Determine the [X, Y] coordinate at the center of the cell enclosing the given text.  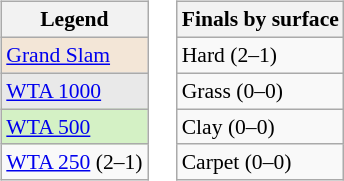
WTA 1000 [74, 91]
Finals by surface [260, 20]
Hard (2–1) [260, 55]
Grass (0–0) [260, 91]
Grand Slam [74, 55]
Legend [74, 20]
WTA 250 (2–1) [74, 162]
Clay (0–0) [260, 127]
Carpet (0–0) [260, 162]
WTA 500 [74, 127]
